Locate the cell with the specified text and output its [X, Y] center coordinate. 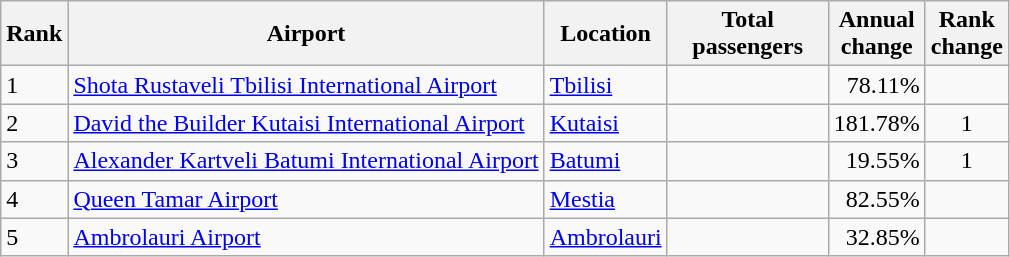
Kutaisi [606, 123]
5 [34, 237]
Location [606, 34]
Ambrolauri [606, 237]
4 [34, 199]
Rankchange [966, 34]
Tbilisi [606, 85]
David the Builder Kutaisi International Airport [306, 123]
Rank [34, 34]
181.78% [876, 123]
82.55% [876, 199]
Alexander Kartveli Batumi International Airport [306, 161]
Shota Rustaveli Tbilisi International Airport [306, 85]
3 [34, 161]
Batumi [606, 161]
Airport [306, 34]
2 [34, 123]
Totalpassengers [748, 34]
19.55% [876, 161]
32.85% [876, 237]
Ambrolauri Airport [306, 237]
Mestia [606, 199]
Queen Tamar Airport [306, 199]
Annualchange [876, 34]
78.11% [876, 85]
